Search for the cell housing the specified text and yield its [x, y] center coordinate. 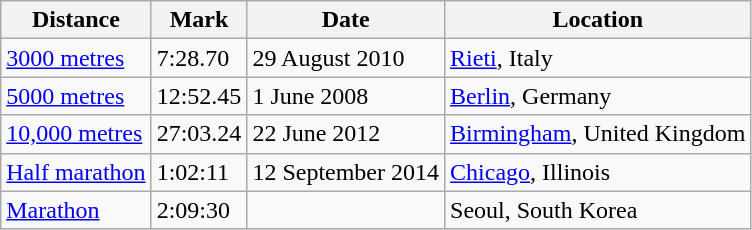
Chicago, Illinois [598, 172]
Location [598, 20]
Date [346, 20]
27:03.24 [199, 134]
12 September 2014 [346, 172]
29 August 2010 [346, 58]
1:02:11 [199, 172]
Seoul, South Korea [598, 210]
22 June 2012 [346, 134]
7:28.70 [199, 58]
12:52.45 [199, 96]
Rieti, Italy [598, 58]
Marathon [76, 210]
1 June 2008 [346, 96]
3000 metres [76, 58]
Mark [199, 20]
Berlin, Germany [598, 96]
Birmingham, United Kingdom [598, 134]
Distance [76, 20]
10,000 metres [76, 134]
5000 metres [76, 96]
2:09:30 [199, 210]
Half marathon [76, 172]
